Return the [x, y] coordinate for the center point of the cell that contains the specified text.  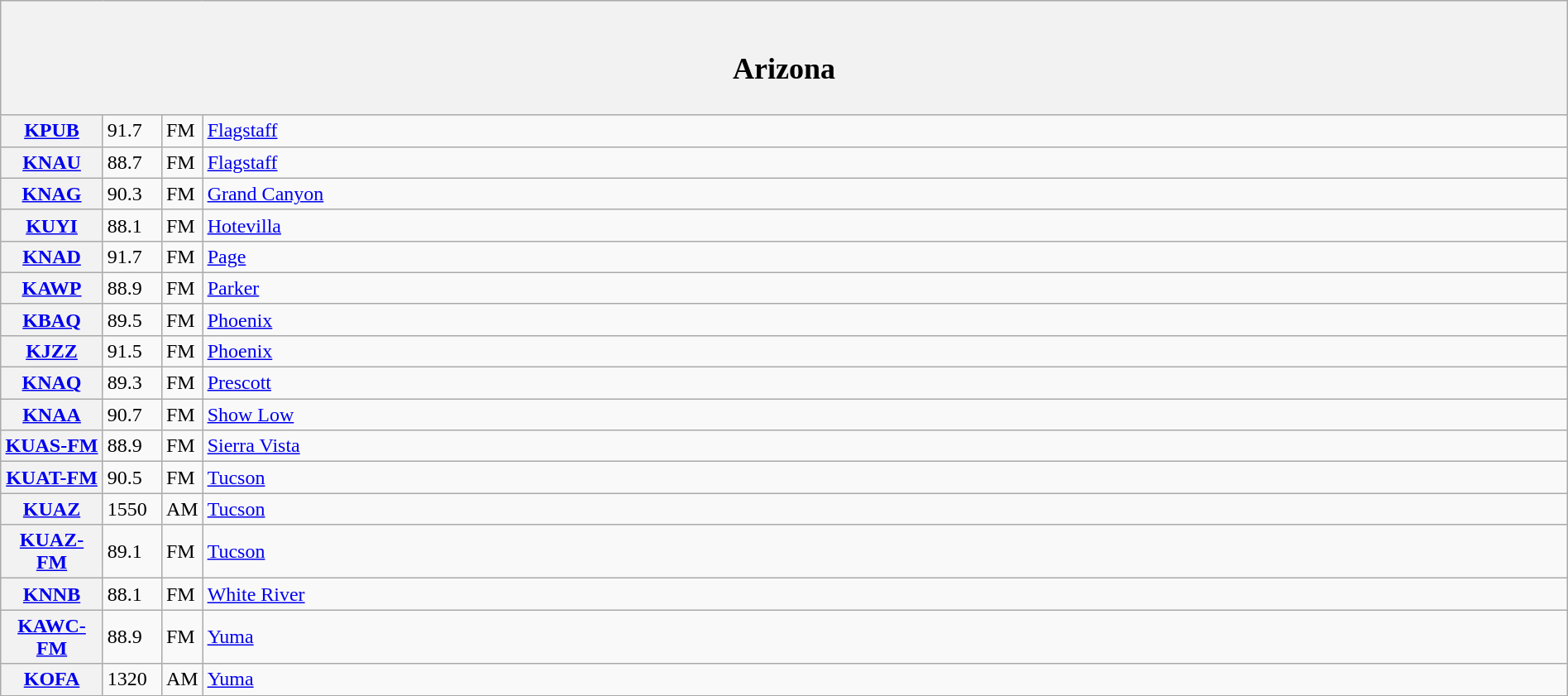
91.5 [132, 351]
89.1 [132, 551]
1550 [132, 509]
KNNB [52, 594]
KBAQ [52, 319]
89.5 [132, 319]
KNAG [52, 194]
KNAA [52, 415]
KOFA [52, 679]
Page [885, 257]
KAWP [52, 288]
KUAZ [52, 509]
KUAS-FM [52, 446]
Sierra Vista [885, 446]
KUAT-FM [52, 478]
KNAD [52, 257]
88.7 [132, 162]
KNAQ [52, 383]
Parker [885, 288]
KJZZ [52, 351]
90.5 [132, 478]
KUYI [52, 225]
Arizona [784, 58]
Grand Canyon [885, 194]
KPUB [52, 131]
90.7 [132, 415]
KAWC-FM [52, 637]
KNAU [52, 162]
1320 [132, 679]
KUAZ-FM [52, 551]
89.3 [132, 383]
90.3 [132, 194]
Show Low [885, 415]
Hotevilla [885, 225]
Prescott [885, 383]
White River [885, 594]
